From the cell containing the given text, extract its center point as [X, Y] coordinate. 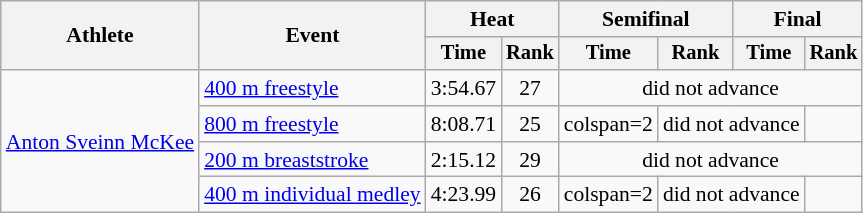
8:08.71 [464, 124]
2:15.12 [464, 160]
29 [530, 160]
25 [530, 124]
27 [530, 88]
Anton Sveinn McKee [100, 141]
800 m freestyle [312, 124]
Heat [492, 19]
400 m freestyle [312, 88]
Event [312, 36]
Semifinal [646, 19]
3:54.67 [464, 88]
Final [798, 19]
Athlete [100, 36]
400 m individual medley [312, 195]
4:23.99 [464, 195]
200 m breaststroke [312, 160]
26 [530, 195]
